Capture the cell that displays the provided text and extract its [x, y] central coordinate. 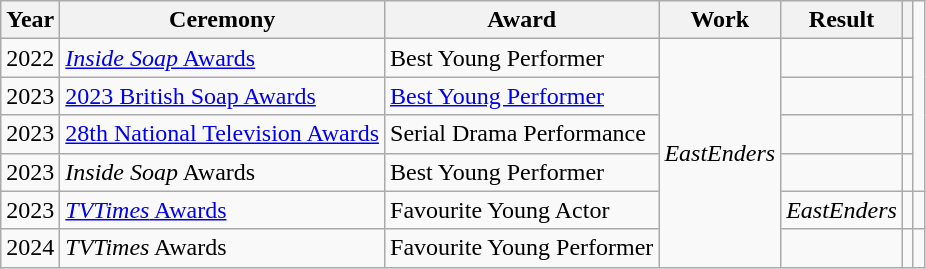
Favourite Young Performer [522, 248]
2023 British Soap Awards [222, 96]
Result [842, 20]
28th National Television Awards [222, 134]
Serial Drama Performance [522, 134]
Year [30, 20]
2022 [30, 58]
2024 [30, 248]
Work [720, 20]
Award [522, 20]
Ceremony [222, 20]
Favourite Young Actor [522, 210]
